Output the [x, y] coordinate of the center of the cell containing the given text.  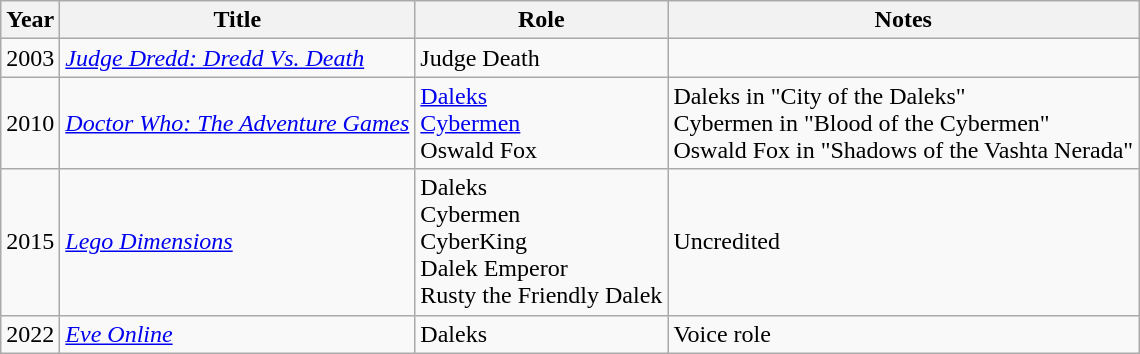
2003 [30, 58]
Uncredited [904, 242]
Year [30, 20]
Role [542, 20]
Eve Online [238, 334]
Judge Death [542, 58]
Title [238, 20]
2010 [30, 123]
Daleks [542, 334]
Lego Dimensions [238, 242]
Judge Dredd: Dredd Vs. Death [238, 58]
Notes [904, 20]
Doctor Who: The Adventure Games [238, 123]
2015 [30, 242]
DaleksCybermenCyberKingDalek EmperorRusty the Friendly Dalek [542, 242]
2022 [30, 334]
Voice role [904, 334]
DaleksCybermenOswald Fox [542, 123]
Daleks in "City of the Daleks"Cybermen in "Blood of the Cybermen"Oswald Fox in "Shadows of the Vashta Nerada" [904, 123]
